Find where the given text appears and provide that cell's center as (X, Y) coordinate. 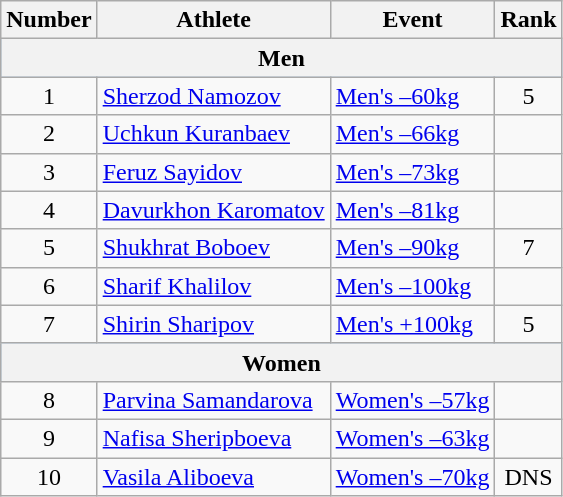
Men (282, 58)
Sherzod Namozov (214, 96)
Men's –60kg (412, 96)
Rank (528, 20)
Parvina Samandarova (214, 400)
Feruz Sayidov (214, 172)
10 (49, 477)
Event (412, 20)
Men's –73kg (412, 172)
4 (49, 210)
3 (49, 172)
Men's –81kg (412, 210)
6 (49, 286)
Women's –57kg (412, 400)
Men's –66kg (412, 134)
Davurkhon Karomatov (214, 210)
Women (282, 362)
2 (49, 134)
9 (49, 438)
DNS (528, 477)
Shirin Sharipov (214, 324)
Vasila Aliboeva (214, 477)
Men's +100kg (412, 324)
Shukhrat Boboev (214, 248)
Men's –100kg (412, 286)
Nafisa Sheripboeva (214, 438)
1 (49, 96)
Number (49, 20)
Women's –63kg (412, 438)
8 (49, 400)
Men's –90kg (412, 248)
Uchkun Kuranbaev (214, 134)
Sharif Khalilov (214, 286)
Athlete (214, 20)
Women's –70kg (412, 477)
